Extract the (X, Y) coordinate from the center of the cell holding the provided text.  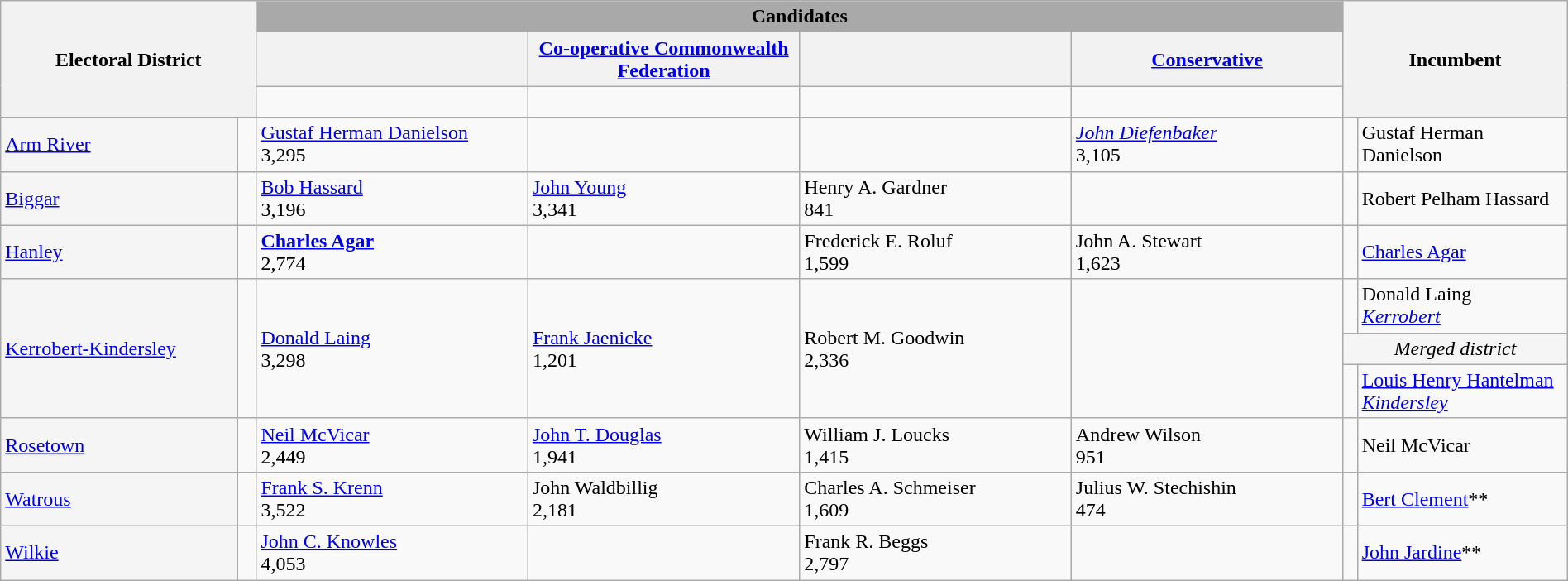
Kerrobert-Kindersley (119, 348)
Andrew Wilson951 (1207, 445)
Merged district (1456, 348)
John Jardine** (1462, 553)
John Diefenbaker3,105 (1207, 144)
Donald Laing3,298 (392, 348)
Robert Pelham Hassard (1462, 199)
Co-operative Commonwealth Federation (663, 60)
Frank Jaenicke1,201 (663, 348)
Donald LaingKerrobert (1462, 306)
John Waldbillig2,181 (663, 498)
Louis Henry HantelmanKindersley (1462, 391)
Candidates (800, 17)
Charles Agar2,774 (392, 252)
John T. Douglas1,941 (663, 445)
Gustaf Herman Danielson (1462, 144)
Charles Agar (1462, 252)
Incumbent (1456, 60)
Rosetown (119, 445)
Julius W. Stechishin474 (1207, 498)
Gustaf Herman Danielson3,295 (392, 144)
Wilkie (119, 553)
Biggar (119, 199)
Arm River (119, 144)
Conservative (1207, 60)
Charles A. Schmeiser1,609 (935, 498)
John C. Knowles4,053 (392, 553)
Neil McVicar2,449 (392, 445)
Bert Clement** (1462, 498)
John Young3,341 (663, 199)
Robert M. Goodwin2,336 (935, 348)
Hanley (119, 252)
Bob Hassard3,196 (392, 199)
Frank S. Krenn3,522 (392, 498)
Watrous (119, 498)
Frank R. Beggs2,797 (935, 553)
Frederick E. Roluf1,599 (935, 252)
John A. Stewart1,623 (1207, 252)
Neil McVicar (1462, 445)
William J. Loucks1,415 (935, 445)
Henry A. Gardner841 (935, 199)
Electoral District (129, 60)
